Extract the [X, Y] coordinate from the center of the cell holding the provided text.  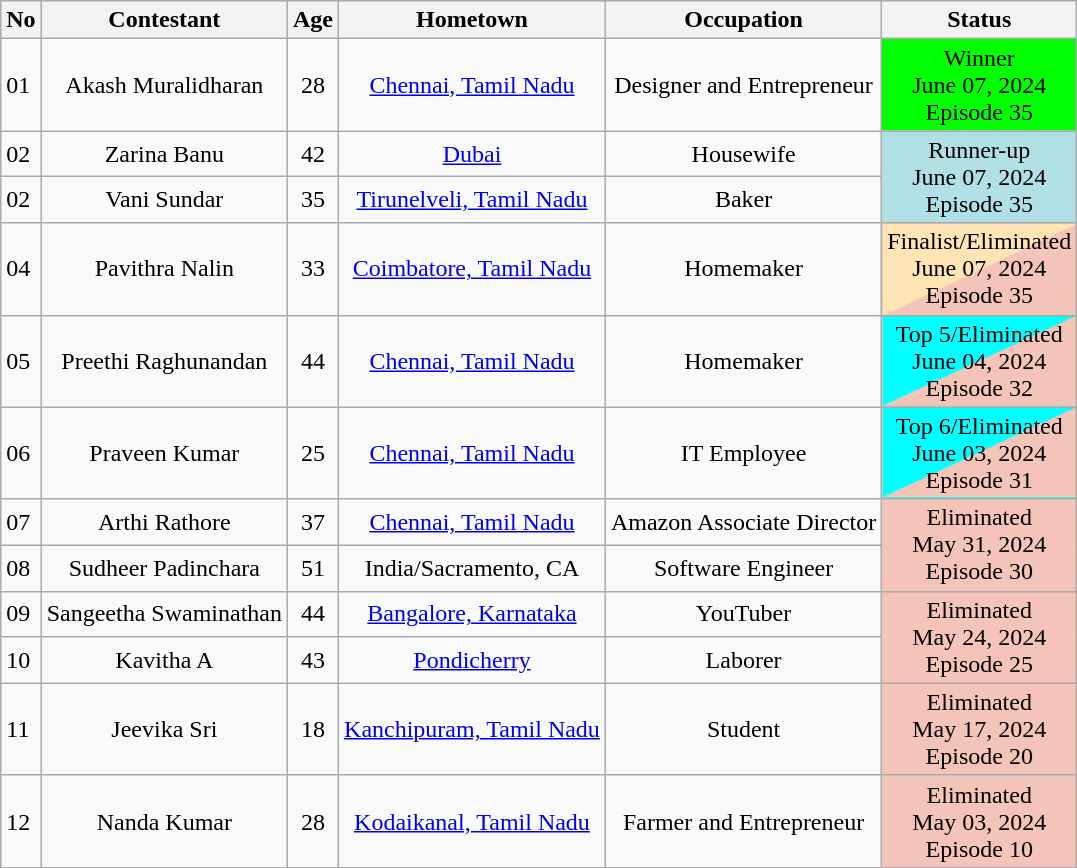
06 [21, 453]
EliminatedMay 24, 2024Episode 25 [980, 637]
25 [312, 453]
10 [21, 660]
Farmer and Entrepreneur [743, 821]
YouTuber [743, 614]
Praveen Kumar [164, 453]
India/Sacramento, CA [472, 568]
Preethi Raghunandan [164, 361]
Sangeetha Swaminathan [164, 614]
Vani Sundar [164, 200]
IT Employee [743, 453]
Designer and Entrepreneur [743, 85]
Nanda Kumar [164, 821]
09 [21, 614]
Sudheer Padinchara [164, 568]
Hometown [472, 20]
Pondicherry [472, 660]
Runner-upJune 07, 2024Episode 35 [980, 177]
18 [312, 729]
11 [21, 729]
01 [21, 85]
Age [312, 20]
Student [743, 729]
EliminatedMay 31, 2024Episode 30 [980, 545]
Occupation [743, 20]
Finalist/EliminatedJune 07, 2024Episode 35 [980, 269]
35 [312, 200]
12 [21, 821]
Laborer [743, 660]
05 [21, 361]
Software Engineer [743, 568]
Kavitha A [164, 660]
43 [312, 660]
Baker [743, 200]
04 [21, 269]
EliminatedMay 03, 2024Episode 10 [980, 821]
Zarina Banu [164, 154]
42 [312, 154]
Pavithra Nalin [164, 269]
51 [312, 568]
37 [312, 522]
Contestant [164, 20]
No [21, 20]
Status [980, 20]
08 [21, 568]
Tirunelveli, Tamil Nadu [472, 200]
Dubai [472, 154]
Akash Muralidharan [164, 85]
Arthi Rathore [164, 522]
Kanchipuram, Tamil Nadu [472, 729]
Top 5/EliminatedJune 04, 2024Episode 32 [980, 361]
Coimbatore, Tamil Nadu [472, 269]
Housewife [743, 154]
Top 6/EliminatedJune 03, 2024Episode 31 [980, 453]
Amazon Associate Director [743, 522]
Bangalore, Karnataka [472, 614]
07 [21, 522]
EliminatedMay 17, 2024Episode 20 [980, 729]
WinnerJune 07, 2024Episode 35 [980, 85]
Kodaikanal, Tamil Nadu [472, 821]
Jeevika Sri [164, 729]
33 [312, 269]
